Identify which cell holds the provided text, then report its (X, Y) central coordinate. 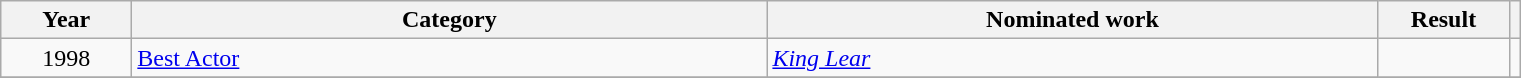
King Lear (1072, 58)
Year (66, 20)
Best Actor (450, 58)
Category (450, 20)
1998 (66, 58)
Nominated work (1072, 20)
Result (1444, 20)
